Search for the cell housing the specified text and yield its [x, y] center coordinate. 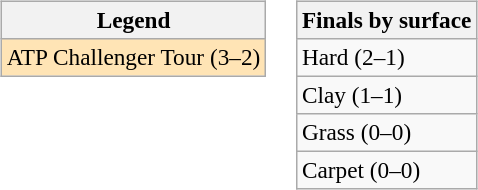
Grass (0–0) [387, 133]
Clay (1–1) [387, 95]
Carpet (0–0) [387, 171]
ATP Challenger Tour (3–2) [133, 57]
Hard (2–1) [387, 57]
Finals by surface [387, 20]
Legend [133, 20]
